Capture the cell that displays the provided text and extract its [X, Y] central coordinate. 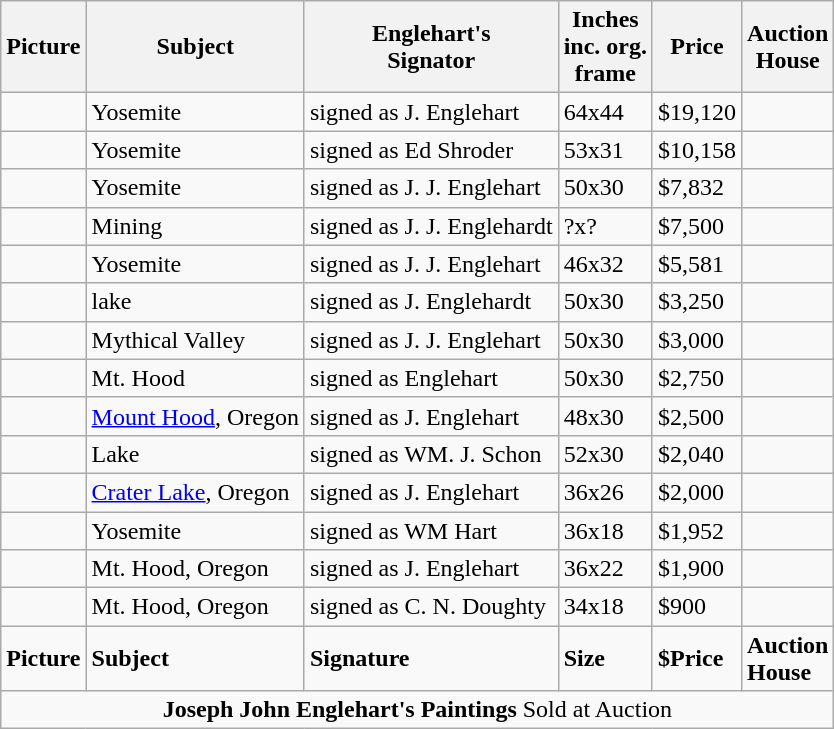
$2,750 [696, 378]
Inches inc. org. frame [605, 47]
Price [696, 47]
signed as WM. J. Schon [431, 454]
53x31 [605, 150]
signed as Ed Shroder [431, 150]
?x? [605, 226]
$2,000 [696, 492]
signed as J. Englehardt [431, 302]
64x44 [605, 112]
signed as C. N. Doughty [431, 607]
52x30 [605, 454]
signed as WM Hart [431, 531]
Mining [195, 226]
$3,250 [696, 302]
Mythical Valley [195, 340]
signed as J. J. Englehardt [431, 226]
46x32 [605, 264]
$7,500 [696, 226]
$2,040 [696, 454]
Crater Lake, Oregon [195, 492]
lake [195, 302]
Signature [431, 658]
Lake [195, 454]
signed as Englehart [431, 378]
$Price [696, 658]
$2,500 [696, 416]
$10,158 [696, 150]
36x22 [605, 569]
Englehart's Signator [431, 47]
$19,120 [696, 112]
36x18 [605, 531]
$7,832 [696, 188]
$900 [696, 607]
36x26 [605, 492]
Size [605, 658]
$5,581 [696, 264]
Mount Hood, Oregon [195, 416]
34x18 [605, 607]
Mt. Hood [195, 378]
$1,900 [696, 569]
$1,952 [696, 531]
$3,000 [696, 340]
48x30 [605, 416]
Joseph John Englehart's Paintings Sold at Auction [418, 710]
